Search for the cell housing the specified text and yield its [x, y] center coordinate. 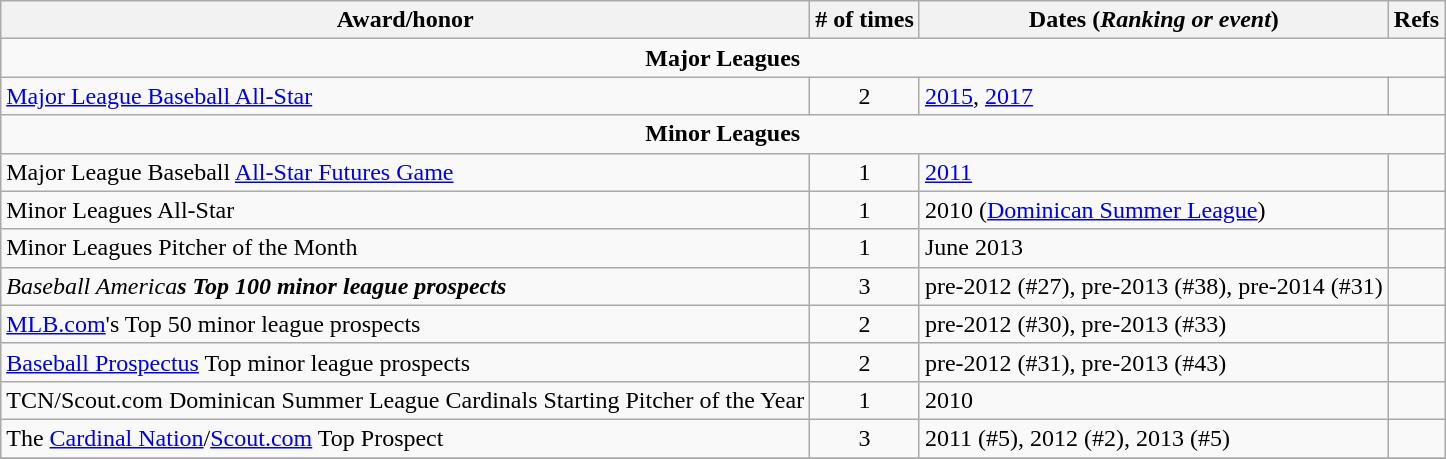
pre-2012 (#27), pre-2013 (#38), pre-2014 (#31) [1154, 286]
Dates (Ranking or event) [1154, 20]
Minor Leagues Pitcher of the Month [406, 248]
Refs [1416, 20]
Major League Baseball All-Star [406, 96]
The Cardinal Nation/Scout.com Top Prospect [406, 438]
pre-2012 (#31), pre-2013 (#43) [1154, 362]
Minor Leagues All-Star [406, 210]
2010 (Dominican Summer League) [1154, 210]
pre-2012 (#30), pre-2013 (#33) [1154, 324]
# of times [865, 20]
June 2013 [1154, 248]
Baseball Prospectus Top minor league prospects [406, 362]
Minor Leagues [723, 134]
Award/honor [406, 20]
2011 [1154, 172]
2010 [1154, 400]
TCN/Scout.com Dominican Summer League Cardinals Starting Pitcher of the Year [406, 400]
Baseball Americas Top 100 minor league prospects [406, 286]
MLB.com's Top 50 minor league prospects [406, 324]
Major Leagues [723, 58]
Major League Baseball All-Star Futures Game [406, 172]
2015, 2017 [1154, 96]
2011 (#5), 2012 (#2), 2013 (#5) [1154, 438]
